Capture the cell that displays the provided text and extract its [x, y] central coordinate. 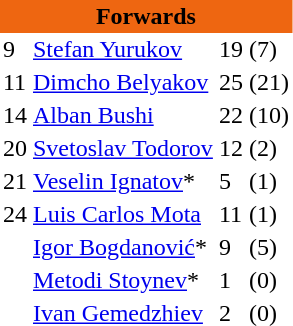
(7) [269, 50]
19 [231, 50]
Dimcho Belyakov [123, 82]
Forwards [146, 16]
20 [15, 148]
Metodi Stoynev* [123, 280]
(2) [269, 148]
(21) [269, 82]
(5) [269, 248]
Luis Carlos Mota [123, 214]
21 [15, 182]
22 [231, 116]
Stefan Yurukov [123, 50]
12 [231, 148]
5 [231, 182]
1 [231, 280]
Alban Bushi [123, 116]
24 [15, 214]
(0) [269, 280]
Svetoslav Todorov [123, 148]
(10) [269, 116]
Igor Bogdanović* [123, 248]
14 [15, 116]
25 [231, 82]
Veselin Ignatov* [123, 182]
